Find where the given text appears and provide that cell's center as (x, y) coordinate. 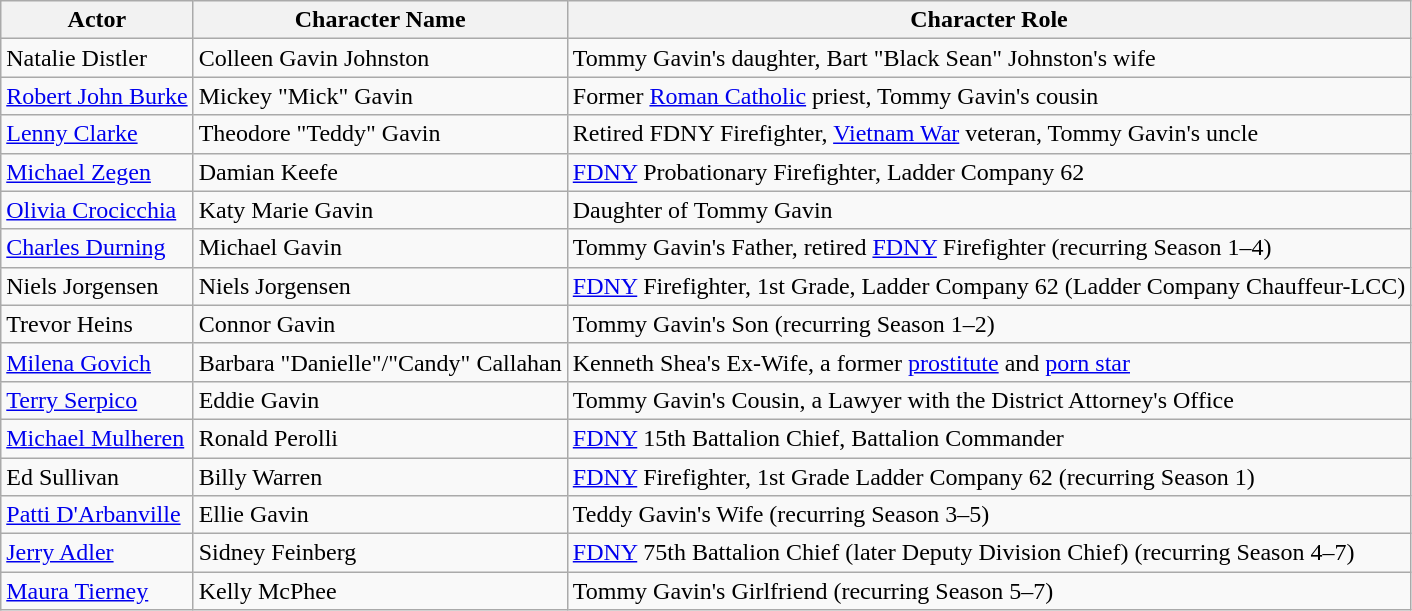
Milena Govich (97, 362)
Mickey "Mick" Gavin (380, 96)
Kelly McPhee (380, 591)
Tommy Gavin's Girlfriend (recurring Season 5–7) (988, 591)
Former Roman Catholic priest, Tommy Gavin's cousin (988, 96)
Actor (97, 20)
Charles Durning (97, 248)
FDNY Firefighter, 1st Grade Ladder Company 62 (recurring Season 1) (988, 477)
Damian Keefe (380, 172)
Maura Tierney (97, 591)
Barbara "Danielle"/"Candy" Callahan (380, 362)
Connor Gavin (380, 324)
FDNY 75th Battalion Chief (later Deputy Division Chief) (recurring Season 4–7) (988, 553)
FDNY Probationary Firefighter, Ladder Company 62 (988, 172)
Teddy Gavin's Wife (recurring Season 3–5) (988, 515)
FDNY 15th Battalion Chief, Battalion Commander (988, 438)
Character Name (380, 20)
Billy Warren (380, 477)
Natalie Distler (97, 58)
Sidney Feinberg (380, 553)
Tommy Gavin's daughter, Bart "Black Sean" Johnston's wife (988, 58)
FDNY Firefighter, 1st Grade, Ladder Company 62 (Ladder Company Chauffeur-LCC) (988, 286)
Eddie Gavin (380, 400)
Colleen Gavin Johnston (380, 58)
Katy Marie Gavin (380, 210)
Theodore "Teddy" Gavin (380, 134)
Terry Serpico (97, 400)
Robert John Burke (97, 96)
Retired FDNY Firefighter, Vietnam War veteran, Tommy Gavin's uncle (988, 134)
Lenny Clarke (97, 134)
Patti D'Arbanville (97, 515)
Michael Mulheren (97, 438)
Olivia Crocicchia (97, 210)
Ellie Gavin (380, 515)
Michael Zegen (97, 172)
Michael Gavin (380, 248)
Tommy Gavin's Son (recurring Season 1–2) (988, 324)
Trevor Heins (97, 324)
Daughter of Tommy Gavin (988, 210)
Jerry Adler (97, 553)
Tommy Gavin's Cousin, a Lawyer with the District Attorney's Office (988, 400)
Tommy Gavin's Father, retired FDNY Firefighter (recurring Season 1–4) (988, 248)
Ed Sullivan (97, 477)
Ronald Perolli (380, 438)
Kenneth Shea's Ex-Wife, a former prostitute and porn star (988, 362)
Character Role (988, 20)
